Capture the cell that displays the provided text and extract its [X, Y] central coordinate. 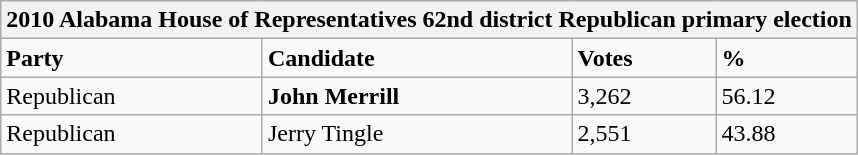
Jerry Tingle [417, 134]
Votes [644, 58]
% [786, 58]
3,262 [644, 96]
43.88 [786, 134]
Party [132, 58]
2010 Alabama House of Representatives 62nd district Republican primary election [430, 20]
2,551 [644, 134]
John Merrill [417, 96]
Candidate [417, 58]
56.12 [786, 96]
